Search for the cell housing the specified text and yield its (x, y) center coordinate. 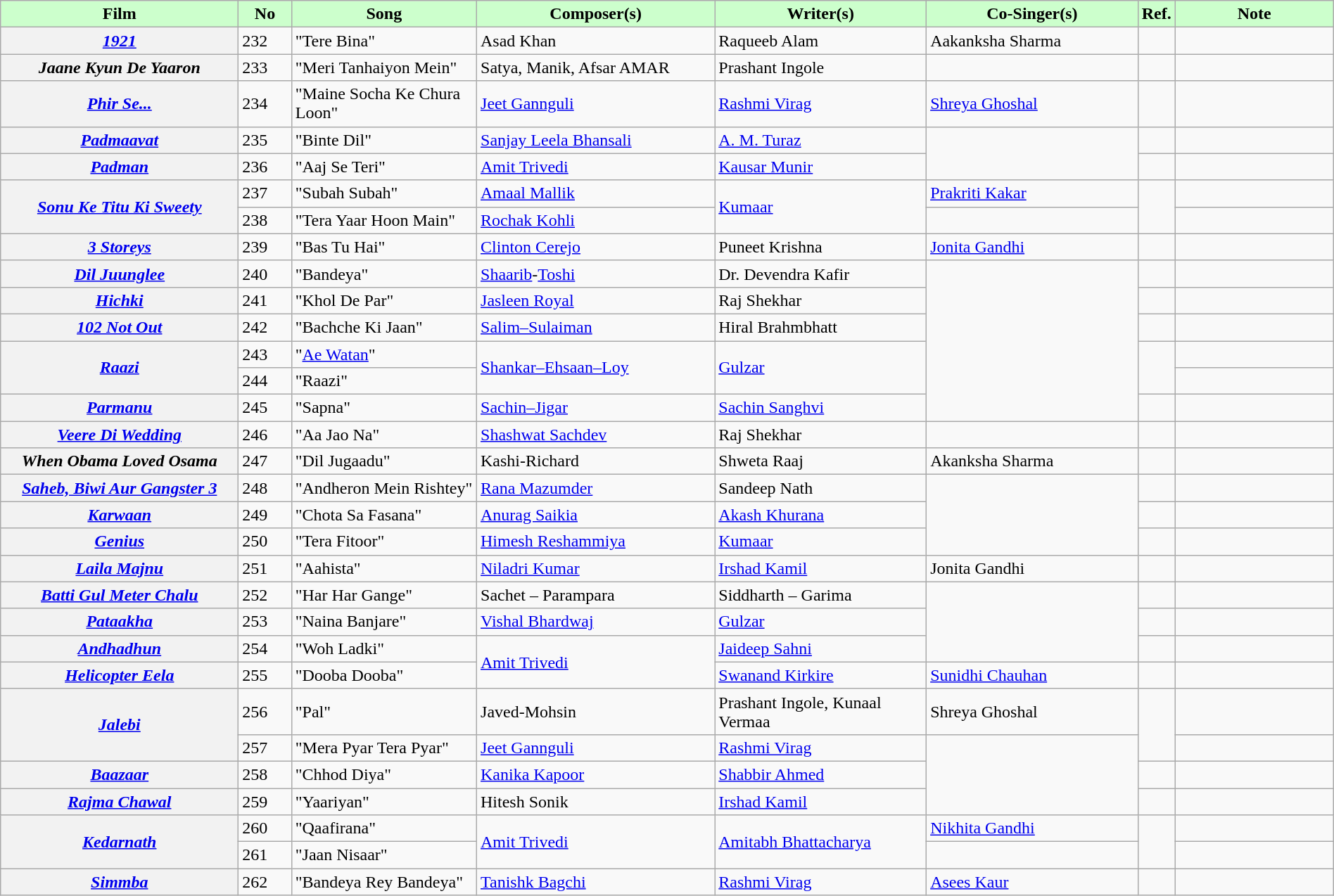
When Obama Loved Osama (120, 461)
Jaideep Sahni (820, 648)
Kashi-Richard (596, 461)
"Sapna" (384, 408)
245 (265, 408)
Dr. Devendra Kafir (820, 274)
253 (265, 622)
"Andheron Mein Rishtey" (384, 488)
Sachet – Parampara (596, 595)
Asees Kaur (1033, 882)
Rajma Chawal (120, 801)
"Aa Jao Na" (384, 435)
Hiral Brahmbhatt (820, 327)
Padmaavat (120, 140)
"Tera Fitoor" (384, 542)
Prashant Ingole, Kunaal Vermaa (820, 712)
233 (265, 68)
Note (1254, 14)
Akanksha Sharma (1033, 461)
"Maine Socha Ke Chura Loon" (384, 104)
Jalebi (120, 724)
Sonu Ke Titu Ki Sweety (120, 207)
238 (265, 220)
247 (265, 461)
254 (265, 648)
A. M. Turaz (820, 140)
"Bandeya Rey Bandeya" (384, 882)
Writer(s) (820, 14)
Song (384, 14)
Raazi (120, 367)
Shabbir Ahmed (820, 774)
Kausar Munir (820, 167)
Composer(s) (596, 14)
"Pal" (384, 712)
3 Storeys (120, 247)
256 (265, 712)
Genius (120, 542)
258 (265, 774)
Satya, Manik, Afsar AMAR (596, 68)
Batti Gul Meter Chalu (120, 595)
Hitesh Sonik (596, 801)
Akash Khurana (820, 515)
243 (265, 354)
Rana Mazumder (596, 488)
Shashwat Sachdev (596, 435)
"Subah Subah" (384, 193)
244 (265, 381)
"Chhod Diya" (384, 774)
Rochak Kohli (596, 220)
Himesh Reshammiya (596, 542)
Karwaan (120, 515)
1921 (120, 41)
235 (265, 140)
Shankar–Ehsaan–Loy (596, 367)
234 (265, 104)
"Aaj Se Teri" (384, 167)
"Bas Tu Hai" (384, 247)
250 (265, 542)
257 (265, 748)
Salim–Sulaiman (596, 327)
"Khol De Par" (384, 300)
Aakanksha Sharma (1033, 41)
"Naina Banjare" (384, 622)
"Ae Watan" (384, 354)
255 (265, 675)
Phir Se... (120, 104)
Padman (120, 167)
239 (265, 247)
"Tere Bina" (384, 41)
"Dooba Dooba" (384, 675)
Laila Majnu (120, 568)
246 (265, 435)
Andhadhun (120, 648)
Helicopter Eela (120, 675)
"Jaan Nisaar" (384, 855)
Co-Singer(s) (1033, 14)
No (265, 14)
Sunidhi Chauhan (1033, 675)
"Binte Dil" (384, 140)
"Bachche Ki Jaan" (384, 327)
Sachin–Jigar (596, 408)
Shweta Raaj (820, 461)
261 (265, 855)
Simmba (120, 882)
252 (265, 595)
"Yaariyan" (384, 801)
Kanika Kapoor (596, 774)
Dil Juunglee (120, 274)
Amaal Mallik (596, 193)
259 (265, 801)
Saheb, Biwi Aur Gangster 3 (120, 488)
"Qaafirana" (384, 828)
"Bandeya" (384, 274)
Clinton Cerejo (596, 247)
251 (265, 568)
260 (265, 828)
"Har Har Gange" (384, 595)
"Tera Yaar Hoon Main" (384, 220)
236 (265, 167)
"Dil Jugaadu" (384, 461)
262 (265, 882)
Veere Di Wedding (120, 435)
Sachin Sanghvi (820, 408)
Jasleen Royal (596, 300)
Film (120, 14)
"Chota Sa Fasana" (384, 515)
Prakriti Kakar (1033, 193)
Raqueeb Alam (820, 41)
Nikhita Gandhi (1033, 828)
Kedarnath (120, 842)
Swanand Kirkire (820, 675)
240 (265, 274)
237 (265, 193)
Pataakha (120, 622)
Amitabh Bhattacharya (820, 842)
232 (265, 41)
Puneet Krishna (820, 247)
Niladri Kumar (596, 568)
Jaane Kyun De Yaaron (120, 68)
"Aahista" (384, 568)
Javed-Mohsin (596, 712)
102 Not Out (120, 327)
Parmanu (120, 408)
"Raazi" (384, 381)
Sandeep Nath (820, 488)
Siddharth – Garima (820, 595)
Vishal Bhardwaj (596, 622)
Ref. (1157, 14)
"Meri Tanhaiyon Mein" (384, 68)
249 (265, 515)
"Woh Ladki" (384, 648)
Tanishk Bagchi (596, 882)
Sanjay Leela Bhansali (596, 140)
248 (265, 488)
"Mera Pyar Tera Pyar" (384, 748)
Anurag Saikia (596, 515)
Baazaar (120, 774)
241 (265, 300)
242 (265, 327)
Shaarib-Toshi (596, 274)
Prashant Ingole (820, 68)
Asad Khan (596, 41)
Hichki (120, 300)
